Output the [x, y] coordinate of the center of the cell containing the given text.  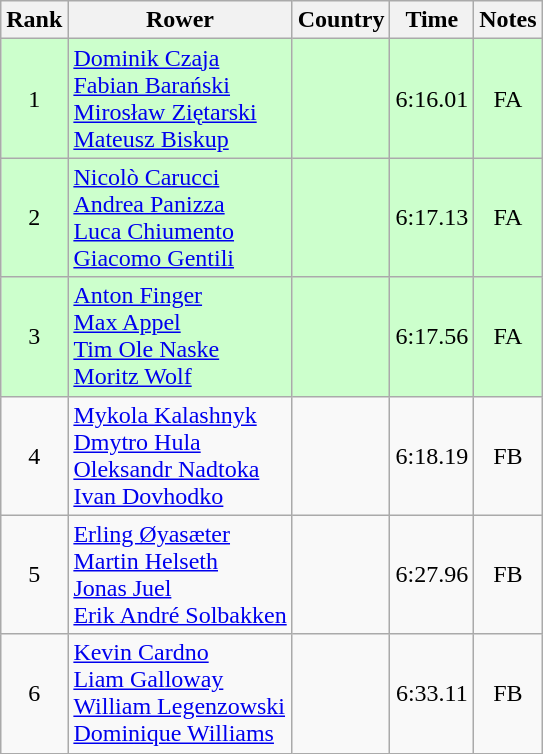
Time [432, 20]
Dominik CzajaFabian BarańskiMirosław ZiętarskiMateusz Biskup [180, 98]
Mykola KalashnykDmytro HulaOleksandr NadtokaIvan Dovhodko [180, 456]
Rower [180, 20]
5 [34, 574]
Country [341, 20]
6:18.19 [432, 456]
3 [34, 336]
6:16.01 [432, 98]
2 [34, 218]
6:17.56 [432, 336]
Anton FingerMax AppelTim Ole Naske Moritz Wolf [180, 336]
1 [34, 98]
6:17.13 [432, 218]
6:33.11 [432, 694]
Notes [508, 20]
6 [34, 694]
4 [34, 456]
6:27.96 [432, 574]
Rank [34, 20]
Nicolò CarucciAndrea PanizzaLuca ChiumentoGiacomo Gentili [180, 218]
Erling ØyasæterMartin HelsethJonas JuelErik André Solbakken [180, 574]
Kevin CardnoLiam GallowayWilliam LegenzowskiDominique Williams [180, 694]
